Identify which cell holds the provided text, then report its [x, y] central coordinate. 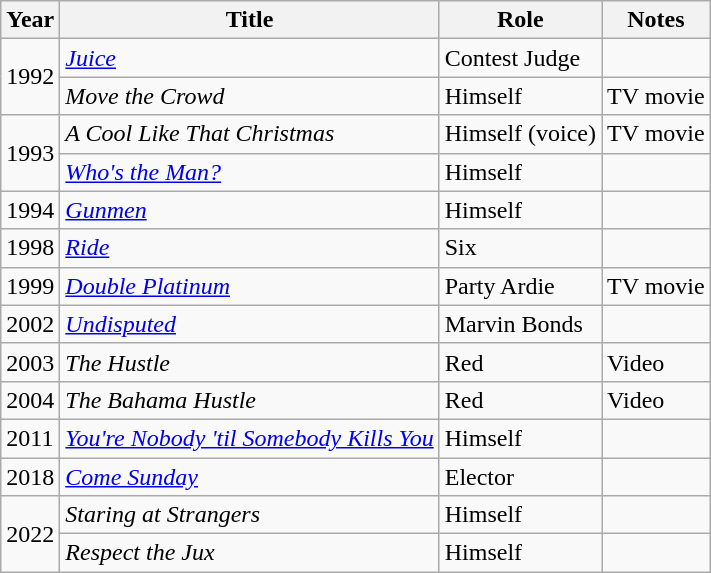
1992 [30, 77]
2004 [30, 400]
1999 [30, 286]
2011 [30, 438]
Double Platinum [250, 286]
Undisputed [250, 324]
Contest Judge [520, 58]
The Bahama Hustle [250, 400]
2002 [30, 324]
Move the Crowd [250, 96]
The Hustle [250, 362]
A Cool Like That Christmas [250, 134]
Elector [520, 477]
Respect the Jux [250, 553]
Party Ardie [520, 286]
Gunmen [250, 210]
1994 [30, 210]
Title [250, 20]
Year [30, 20]
Role [520, 20]
Come Sunday [250, 477]
2003 [30, 362]
1998 [30, 248]
Marvin Bonds [520, 324]
Juice [250, 58]
Staring at Strangers [250, 515]
Six [520, 248]
Himself (voice) [520, 134]
2018 [30, 477]
Who's the Man? [250, 172]
1993 [30, 153]
You're Nobody 'til Somebody Kills You [250, 438]
2022 [30, 534]
Notes [656, 20]
Ride [250, 248]
